From the cell containing the given text, extract its center point as [x, y] coordinate. 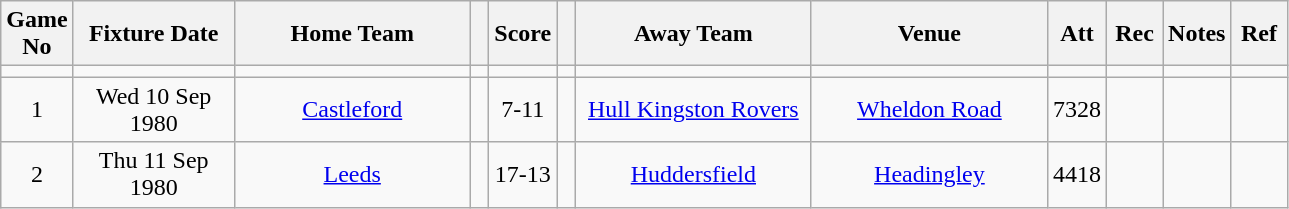
Game No [37, 34]
1 [37, 110]
Venue [929, 34]
Huddersfield [693, 174]
Notes [1197, 34]
7-11 [523, 110]
Thu 11 Sep 1980 [154, 174]
Headingley [929, 174]
Score [523, 34]
Wed 10 Sep 1980 [154, 110]
Leeds [352, 174]
Ref [1259, 34]
Home Team [352, 34]
Away Team [693, 34]
17-13 [523, 174]
Castleford [352, 110]
2 [37, 174]
Att [1076, 34]
7328 [1076, 110]
Fixture Date [154, 34]
4418 [1076, 174]
Rec [1135, 34]
Wheldon Road [929, 110]
Hull Kingston Rovers [693, 110]
